Detect which cell encompasses the target text, then output its (x, y) center coordinate. 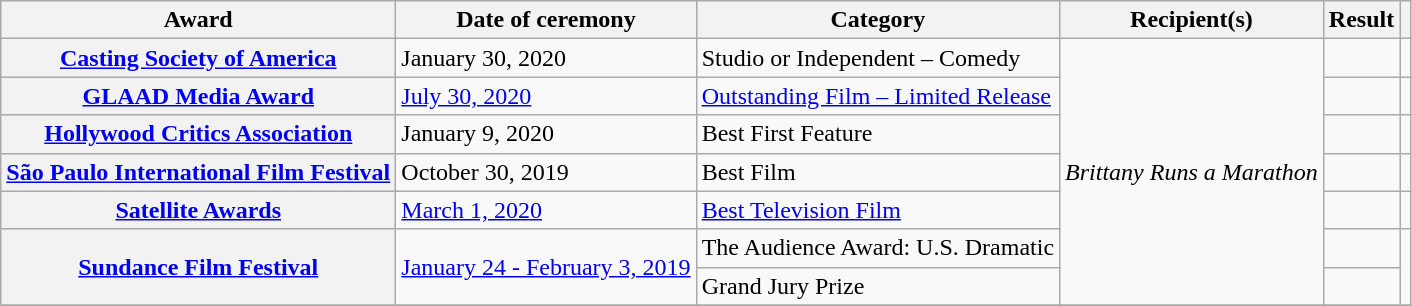
March 1, 2020 (546, 210)
Best Film (878, 172)
Award (198, 20)
GLAAD Media Award (198, 96)
Brittany Runs a Marathon (1192, 172)
Best Television Film (878, 210)
Outstanding Film – Limited Release (878, 96)
Result (1361, 20)
July 30, 2020 (546, 96)
Best First Feature (878, 134)
São Paulo International Film Festival (198, 172)
Casting Society of America (198, 58)
January 9, 2020 (546, 134)
January 30, 2020 (546, 58)
Recipient(s) (1192, 20)
Grand Jury Prize (878, 286)
Studio or Independent – Comedy (878, 58)
Date of ceremony (546, 20)
Hollywood Critics Association (198, 134)
Category (878, 20)
October 30, 2019 (546, 172)
Satellite Awards (198, 210)
January 24 - February 3, 2019 (546, 267)
Sundance Film Festival (198, 267)
The Audience Award: U.S. Dramatic (878, 248)
